Scan for the cell matching the given text and deliver its [x, y] coordinate at center. 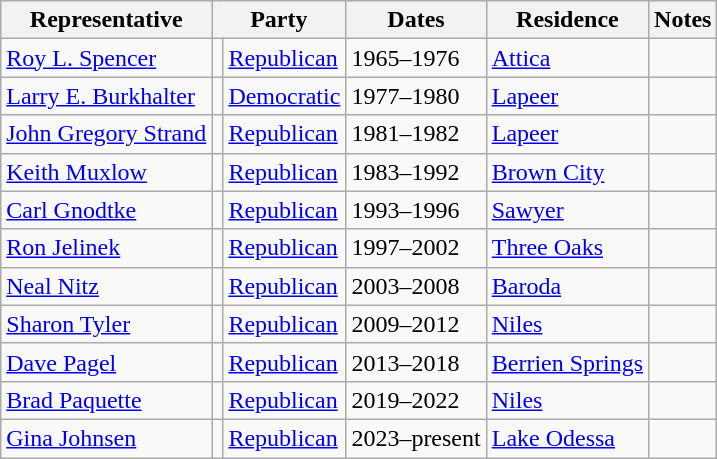
Lake Odessa [567, 438]
1981–1982 [416, 134]
Brown City [567, 172]
Dates [416, 20]
Gina Johnsen [106, 438]
Dave Pagel [106, 362]
1977–1980 [416, 96]
Baroda [567, 286]
Berrien Springs [567, 362]
Keith Muxlow [106, 172]
1993–1996 [416, 210]
Party [279, 20]
Residence [567, 20]
2013–2018 [416, 362]
Roy L. Spencer [106, 58]
1983–1992 [416, 172]
Carl Gnodtke [106, 210]
Representative [106, 20]
John Gregory Strand [106, 134]
2003–2008 [416, 286]
Sawyer [567, 210]
1965–1976 [416, 58]
2023–present [416, 438]
Sharon Tyler [106, 324]
Three Oaks [567, 248]
1997–2002 [416, 248]
2019–2022 [416, 400]
Larry E. Burkhalter [106, 96]
Democratic [284, 96]
Attica [567, 58]
Neal Nitz [106, 286]
2009–2012 [416, 324]
Ron Jelinek [106, 248]
Notes [683, 20]
Brad Paquette [106, 400]
